From the cell containing the given text, extract its center point as (x, y) coordinate. 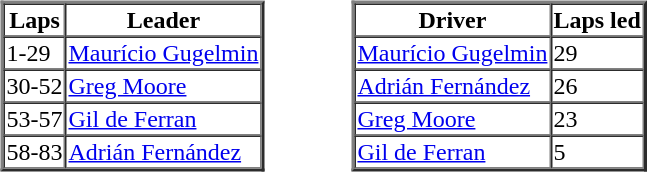
5 (596, 152)
58-83 (35, 152)
Laps (35, 20)
53-57 (35, 118)
Driver (452, 20)
26 (596, 86)
Leader (163, 20)
23 (596, 118)
30-52 (35, 86)
1-29 (35, 52)
29 (596, 52)
Laps led (596, 20)
